Return the [X, Y] coordinate for the center point of the cell that contains the specified text.  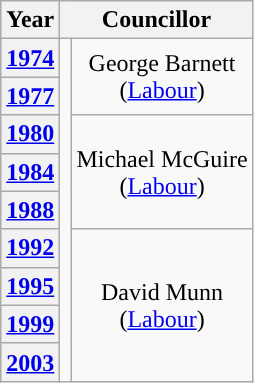
David Munn(Labour) [162, 305]
Councillor [156, 20]
Michael McGuire(Labour) [162, 172]
1988 [30, 210]
1999 [30, 324]
Year [30, 20]
1980 [30, 134]
1974 [30, 58]
1992 [30, 248]
1977 [30, 96]
George Barnett(Labour) [162, 77]
1984 [30, 172]
2003 [30, 362]
1995 [30, 286]
